Return the (X, Y) coordinate for the center point of the cell that contains the specified text.  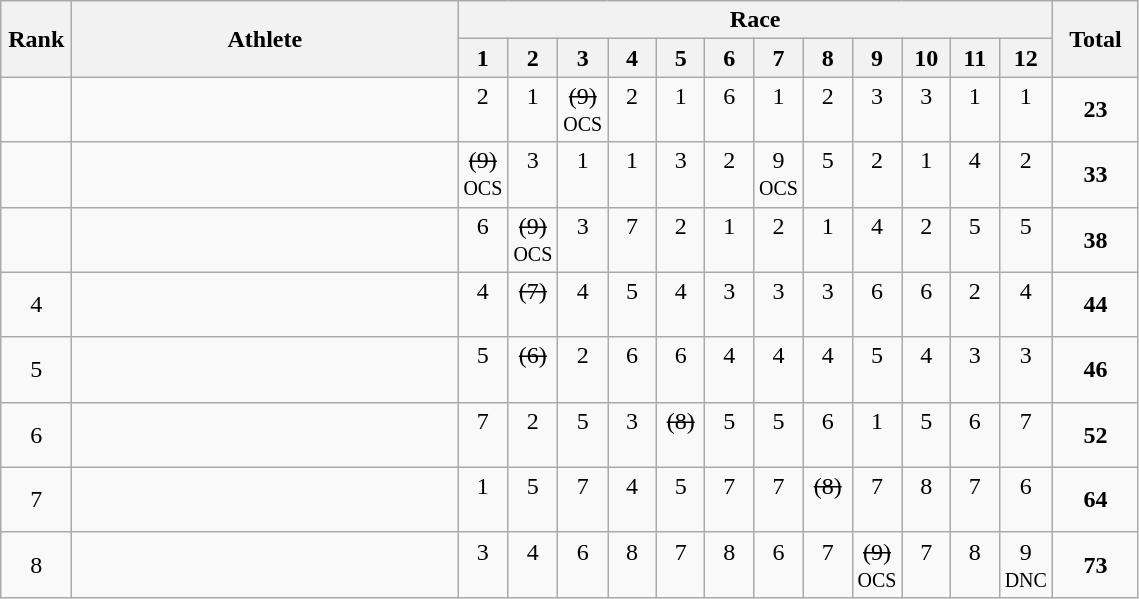
9 (877, 58)
11 (976, 58)
38 (1095, 240)
52 (1095, 434)
23 (1095, 110)
(7) (533, 304)
46 (1095, 370)
9OCS (778, 174)
33 (1095, 174)
73 (1095, 564)
(6) (533, 370)
9DNC (1026, 564)
Athlete (265, 39)
64 (1095, 500)
10 (926, 58)
Race (755, 20)
12 (1026, 58)
44 (1095, 304)
Rank (36, 39)
Total (1095, 39)
